From the cell containing the given text, extract its center point as (X, Y) coordinate. 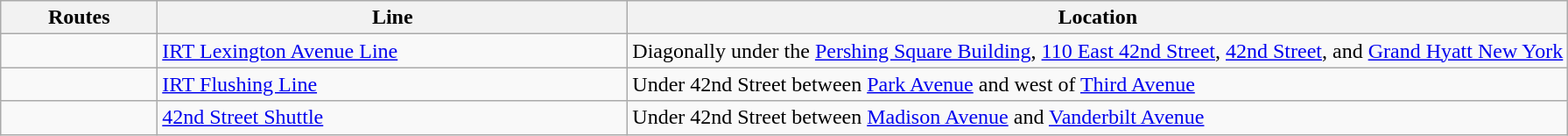
IRT Flushing Line (392, 84)
Line (392, 18)
Under 42nd Street between Madison Avenue and Vanderbilt Avenue (1098, 118)
Location (1098, 18)
Diagonally under the Pershing Square Building, 110 East 42nd Street, 42nd Street, and Grand Hyatt New York (1098, 51)
42nd Street Shuttle (392, 118)
Under 42nd Street between Park Avenue and west of Third Avenue (1098, 84)
IRT Lexington Avenue Line (392, 51)
Routes (79, 18)
